Search for the cell housing the specified text and yield its [x, y] center coordinate. 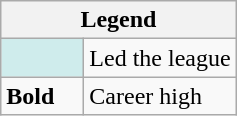
Bold [42, 96]
Legend [118, 20]
Led the league [160, 58]
Career high [160, 96]
